Provide the (X, Y) coordinate of the cell's center where the given text is located.  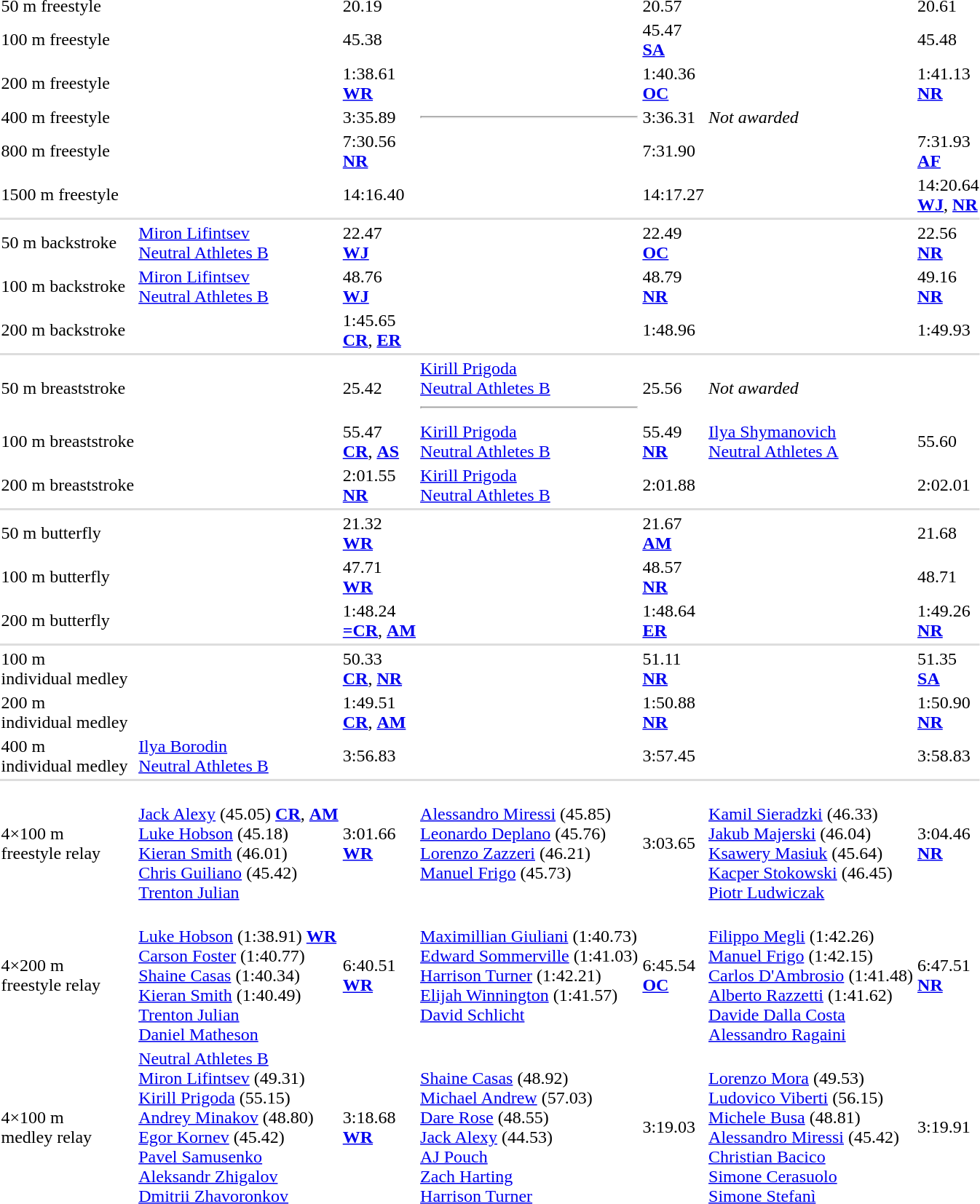
1500 m freestyle (68, 195)
7:30.56NR (379, 151)
55.49NR (673, 441)
3:36.31 (673, 117)
22.49OC (673, 243)
25.42 (379, 388)
1:48.64ER (673, 620)
3:56.83 (379, 756)
100 mindividual medley (68, 668)
400 m freestyle (68, 117)
100 m butterfly (68, 577)
3:35.89 (379, 117)
1:38.61WR (379, 83)
14:16.40 (379, 195)
200 m backstroke (68, 330)
50 m breaststroke (68, 388)
3:03.65 (673, 843)
7:31.90 (673, 151)
Maximillian Giuliani (1:40.73)Edward Sommerville (1:41.03)Harrison Turner (1:42.21)Elijah Winnington (1:41.57)David Schlicht (529, 975)
100 m breaststroke (68, 441)
22.47WJ (379, 243)
21.32WR (379, 533)
2:01.88 (673, 485)
50.33CR, NR (379, 668)
200 mindividual medley (68, 712)
14:17.27 (673, 195)
Filippo Megli (1:42.26)Manuel Frigo (1:42.15)Carlos D'Ambrosio (1:41.48)Alberto Razzetti (1:41.62)Davide Dalla CostaAlessandro Ragaini (811, 975)
Ilya Borodin Neutral Athletes B (239, 756)
45.47SA (673, 39)
200 m breaststroke (68, 485)
55.47CR, AS (379, 441)
6:40.51WR (379, 975)
3:57.45 (673, 756)
400 mindividual medley (68, 756)
1:48.96 (673, 330)
51.11NR (673, 668)
Jack Alexy (45.05) CR, AMLuke Hobson (45.18)Kieran Smith (46.01)Chris Guiliano (45.42)Trenton Julian (239, 843)
1:40.36OC (673, 83)
50 m backstroke (68, 243)
3:01.66WR (379, 843)
1:49.51CR, AM (379, 712)
45.38 (379, 39)
Ilya Shymanovich Neutral Athletes A (811, 441)
2:01.55NR (379, 485)
200 m butterfly (68, 620)
48.79NR (673, 287)
25.56 (673, 388)
1:48.24=CR, AM (379, 620)
4×200 mfreestyle relay (68, 975)
Alessandro Miressi (45.85)Leonardo Deplano (45.76)Lorenzo Zazzeri (46.21)Manuel Frigo (45.73) (529, 843)
48.57NR (673, 577)
100 m backstroke (68, 287)
200 m freestyle (68, 83)
47.71WR (379, 577)
50 m butterfly (68, 533)
4×100 mfreestyle relay (68, 843)
Luke Hobson (1:38.91) WRCarson Foster (1:40.77)Shaine Casas (1:40.34)Kieran Smith (1:40.49)Trenton JulianDaniel Matheson (239, 975)
48.76WJ (379, 287)
100 m freestyle (68, 39)
800 m freestyle (68, 151)
21.67AM (673, 533)
Kamil Sieradzki (46.33)Jakub Majerski (46.04)Ksawery Masiuk (45.64)Kacper Stokowski (46.45)Piotr Ludwiczak (811, 843)
6:45.54OC (673, 975)
1:50.88NR (673, 712)
1:45.65CR, ER (379, 330)
